Pinpoint the cell where the given text exists, returning its [X, Y] midpoint coordinate. 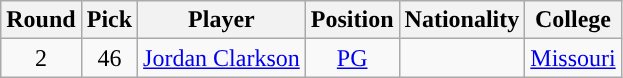
46 [109, 58]
College [573, 20]
Round [41, 20]
2 [41, 58]
Nationality [462, 20]
Position [352, 20]
PG [352, 58]
Missouri [573, 58]
Player [222, 20]
Jordan Clarkson [222, 58]
Pick [109, 20]
